Output the [X, Y] coordinate of the center of the cell containing the given text.  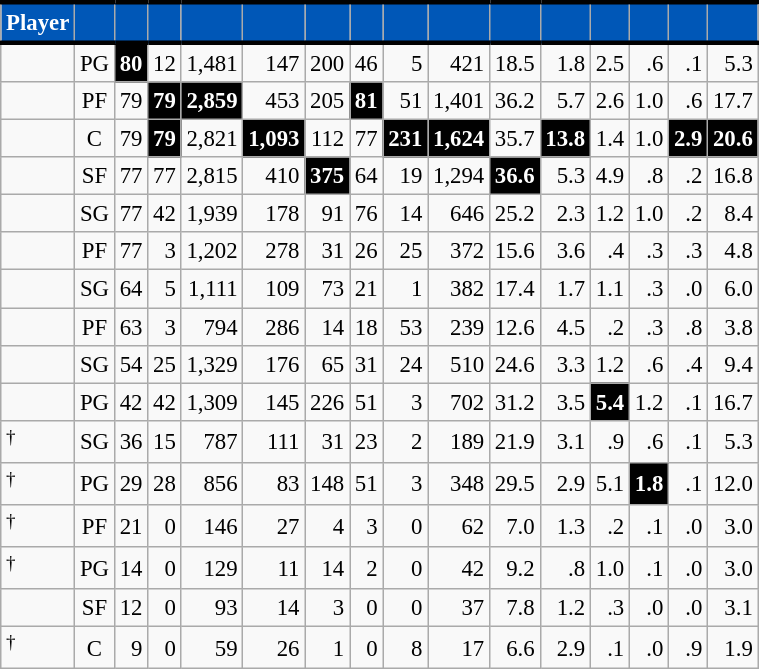
278 [274, 251]
421 [459, 62]
17 [459, 648]
46 [366, 62]
5.4 [610, 402]
12.0 [733, 484]
4.5 [565, 327]
1,111 [212, 289]
1,329 [212, 364]
2.3 [565, 214]
2,821 [212, 139]
856 [212, 484]
11 [274, 568]
31.2 [515, 402]
7.8 [515, 608]
18 [366, 327]
25.2 [515, 214]
646 [459, 214]
372 [459, 251]
286 [274, 327]
794 [212, 327]
29 [130, 484]
7.0 [515, 526]
112 [328, 139]
17.7 [733, 101]
231 [406, 139]
19 [406, 176]
36.2 [515, 101]
24 [406, 364]
2.6 [610, 101]
36.6 [515, 176]
510 [459, 364]
382 [459, 289]
23 [366, 441]
21.9 [515, 441]
109 [274, 289]
9 [130, 648]
63 [130, 327]
147 [274, 62]
8.4 [733, 214]
13.8 [565, 139]
53 [406, 327]
787 [212, 441]
4 [328, 526]
6.6 [515, 648]
3.3 [565, 364]
80 [130, 62]
129 [212, 568]
54 [130, 364]
37 [459, 608]
73 [328, 289]
5.7 [565, 101]
1.7 [565, 289]
17.4 [515, 289]
Player [38, 22]
59 [212, 648]
453 [274, 101]
176 [274, 364]
200 [328, 62]
205 [328, 101]
3.8 [733, 327]
2.5 [610, 62]
1.3 [565, 526]
93 [212, 608]
91 [328, 214]
83 [274, 484]
12.6 [515, 327]
148 [328, 484]
15 [164, 441]
15.6 [515, 251]
2,815 [212, 176]
27 [274, 526]
1,481 [212, 62]
1.1 [610, 289]
6.0 [733, 289]
1.9 [733, 648]
76 [366, 214]
410 [274, 176]
62 [459, 526]
20.6 [733, 139]
146 [212, 526]
2,859 [212, 101]
226 [328, 402]
1.4 [610, 139]
1,624 [459, 139]
16.8 [733, 176]
24.6 [515, 364]
18.5 [515, 62]
9.4 [733, 364]
375 [328, 176]
28 [164, 484]
35.7 [515, 139]
1,294 [459, 176]
348 [459, 484]
1,401 [459, 101]
29.5 [515, 484]
702 [459, 402]
1,939 [212, 214]
1,309 [212, 402]
239 [459, 327]
1,093 [274, 139]
16.7 [733, 402]
4.9 [610, 176]
5.1 [610, 484]
65 [328, 364]
4.8 [733, 251]
81 [366, 101]
1,202 [212, 251]
178 [274, 214]
3.5 [565, 402]
36 [130, 441]
8 [406, 648]
9.2 [515, 568]
145 [274, 402]
189 [459, 441]
111 [274, 441]
3.6 [565, 251]
